Output the [x, y] coordinate of the center of the cell containing the given text.  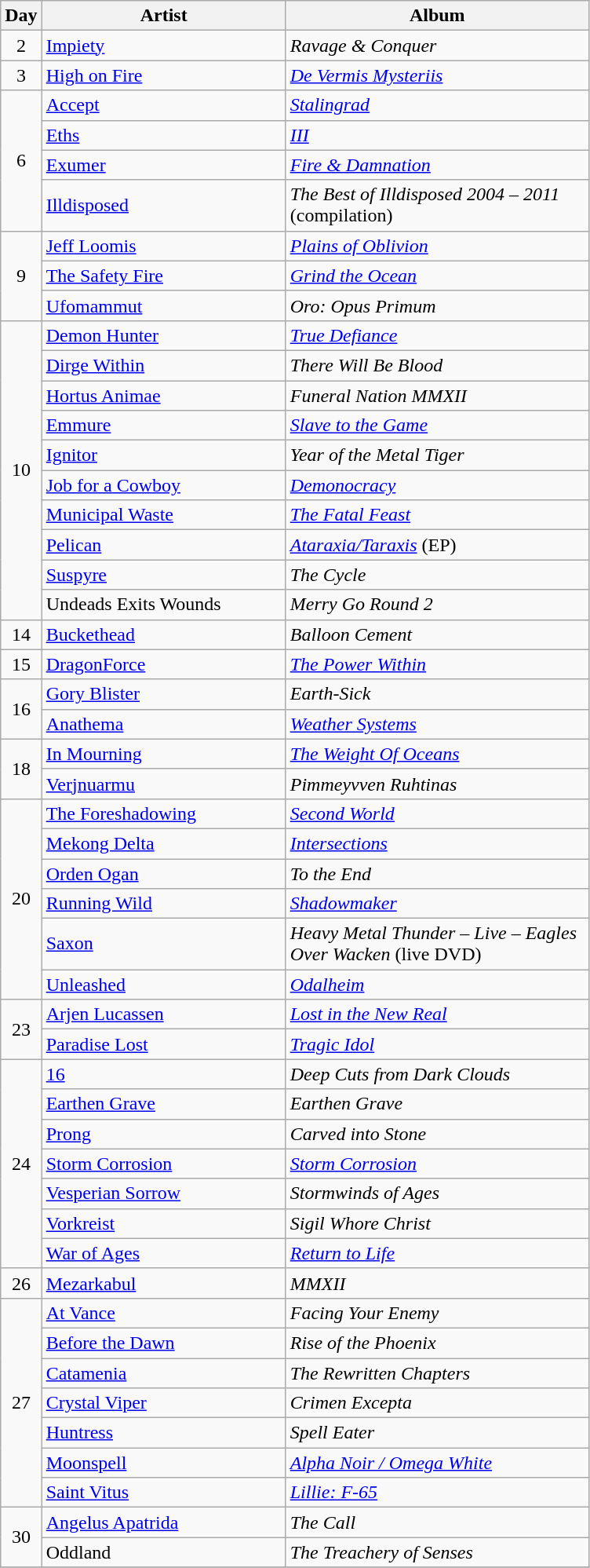
Oddland [163, 1552]
Weather Systems [437, 724]
Pelican [163, 545]
The Power Within [437, 664]
Odalheim [437, 985]
The Treachery of Senses [437, 1552]
Exumer [163, 165]
Earth-Sick [437, 694]
War of Ages [163, 1253]
Moonspell [163, 1463]
The Safety Fire [163, 276]
Plains of Oblivion [437, 246]
Dirge Within [163, 365]
Arjen Lucassen [163, 1014]
Lost in the New Real [437, 1014]
Illdisposed [163, 206]
Stormwinds of Ages [437, 1193]
Deep Cuts from Dark Clouds [437, 1074]
Shadowmaker [437, 904]
Carved into Stone [437, 1134]
Mezarkabul [163, 1283]
Heavy Metal Thunder – Live – Eagles Over Wacken (live DVD) [437, 944]
Angelus Apatrida [163, 1522]
Spell Eater [437, 1433]
14 [21, 634]
Ignitor [163, 455]
Stalingrad [437, 105]
The Cycle [437, 575]
At Vance [163, 1313]
Catamenia [163, 1373]
Saxon [163, 944]
Fire & Damnation [437, 165]
Paradise Lost [163, 1044]
Verjnuarmu [163, 784]
24 [21, 1164]
Vorkreist [163, 1223]
Artist [163, 16]
The Best of Illdisposed 2004 – 2011 (compilation) [437, 206]
10 [21, 470]
Emmure [163, 426]
20 [21, 898]
Funeral Nation MMXII [437, 395]
To the End [437, 874]
Running Wild [163, 904]
There Will Be Blood [437, 365]
Impiety [163, 46]
Alpha Noir / Omega White [437, 1463]
High on Fire [163, 75]
27 [21, 1402]
The Rewritten Chapters [437, 1373]
Facing Your Enemy [437, 1313]
The Fatal Feast [437, 515]
Pimmeyvven Ruhtinas [437, 784]
Sigil Whore Christ [437, 1223]
Ataraxia/Taraxis (EP) [437, 545]
Second World [437, 813]
Day [21, 16]
6 [21, 160]
Job for a Cowboy [163, 485]
Album [437, 16]
The Weight Of Oceans [437, 754]
In Mourning [163, 754]
MMXII [437, 1283]
The Call [437, 1522]
Buckethead [163, 634]
Hortus Animae [163, 395]
Return to Life [437, 1253]
III [437, 135]
9 [21, 276]
Suspyre [163, 575]
Ravage & Conquer [437, 46]
Merry Go Round 2 [437, 605]
Eths [163, 135]
Ufomammut [163, 305]
Before the Dawn [163, 1343]
Anathema [163, 724]
Crystal Viper [163, 1403]
2 [21, 46]
18 [21, 769]
Balloon Cement [437, 634]
Vesperian Sorrow [163, 1193]
Rise of the Phoenix [437, 1343]
The Foreshadowing [163, 813]
15 [21, 664]
Intersections [437, 843]
Tragic Idol [437, 1044]
De Vermis Mysteriis [437, 75]
Municipal Waste [163, 515]
Oro: Opus Primum [437, 305]
Huntress [163, 1433]
Demon Hunter [163, 335]
True Defiance [437, 335]
Saint Vitus [163, 1493]
Unleashed [163, 985]
Undeads Exits Wounds [163, 605]
Mekong Delta [163, 843]
Year of the Metal Tiger [437, 455]
Crimen Excepta [437, 1403]
Lillie: F-65 [437, 1493]
Demonocracy [437, 485]
23 [21, 1029]
Gory Blister [163, 694]
Grind the Ocean [437, 276]
3 [21, 75]
26 [21, 1283]
Orden Ogan [163, 874]
DragonForce [163, 664]
Prong [163, 1134]
30 [21, 1537]
Accept [163, 105]
Jeff Loomis [163, 246]
Slave to the Game [437, 426]
